From the cell containing the given text, extract its center point as (x, y) coordinate. 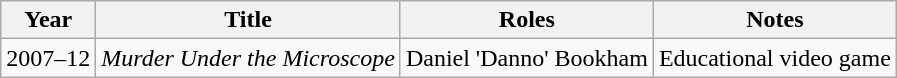
Year (48, 20)
Notes (774, 20)
Murder Under the Microscope (248, 58)
Educational video game (774, 58)
2007–12 (48, 58)
Daniel 'Danno' Bookham (526, 58)
Title (248, 20)
Roles (526, 20)
